Determine the [x, y] coordinate at the center of the cell enclosing the given text.  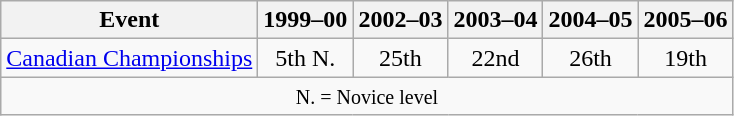
2003–04 [496, 20]
5th N. [306, 58]
26th [590, 58]
1999–00 [306, 20]
2002–03 [400, 20]
2004–05 [590, 20]
N. = Novice level [367, 96]
2005–06 [686, 20]
Canadian Championships [130, 58]
19th [686, 58]
25th [400, 58]
22nd [496, 58]
Event [130, 20]
